Pinpoint the cell where the given text exists, returning its [X, Y] midpoint coordinate. 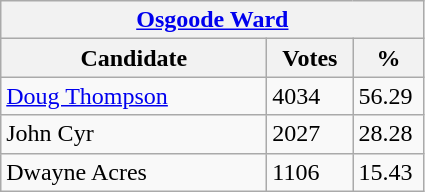
% [388, 58]
Dwayne Acres [134, 172]
56.29 [388, 96]
Votes [310, 58]
Doug Thompson [134, 96]
28.28 [388, 134]
15.43 [388, 172]
Candidate [134, 58]
2027 [310, 134]
John Cyr [134, 134]
4034 [310, 96]
Osgoode Ward [212, 20]
1106 [310, 172]
